Extract the (x, y) coordinate from the center of the cell holding the provided text.  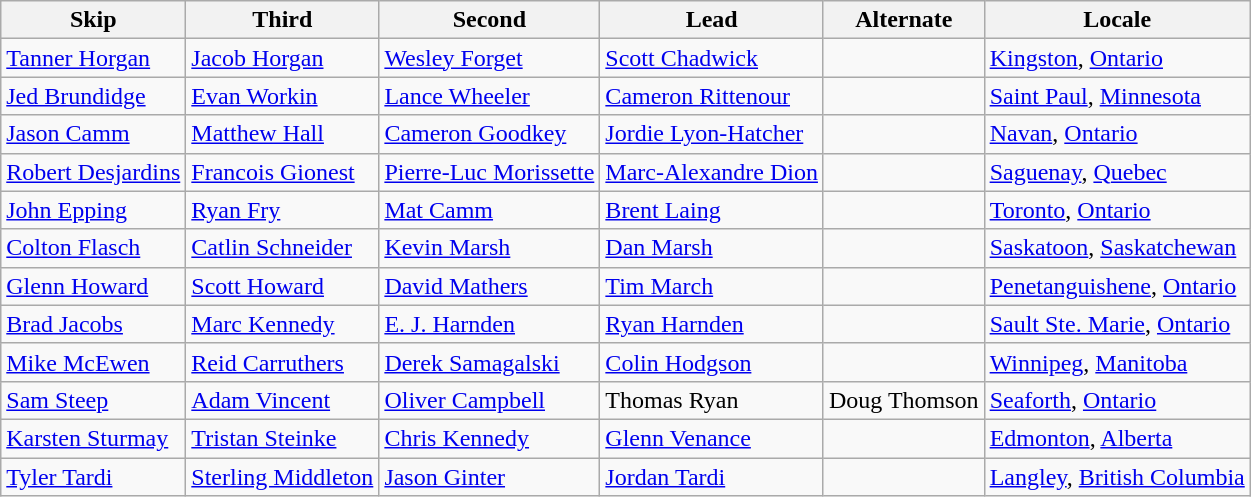
Saguenay, Quebec (1117, 172)
Lead (712, 20)
Jason Camm (94, 134)
Catlin Schneider (282, 248)
Colton Flasch (94, 248)
Oliver Campbell (490, 400)
Penetanguishene, Ontario (1117, 286)
Colin Hodgson (712, 362)
Matthew Hall (282, 134)
Ryan Harnden (712, 324)
Jordie Lyon-Hatcher (712, 134)
Tim March (712, 286)
Saskatoon, Saskatchewan (1117, 248)
Skip (94, 20)
Glenn Venance (712, 438)
Seaforth, Ontario (1117, 400)
Kevin Marsh (490, 248)
Jordan Tardi (712, 477)
Langley, British Columbia (1117, 477)
Cameron Goodkey (490, 134)
Lance Wheeler (490, 96)
Toronto, Ontario (1117, 210)
Glenn Howard (94, 286)
Brent Laing (712, 210)
Wesley Forget (490, 58)
Tyler Tardi (94, 477)
Jacob Horgan (282, 58)
Kingston, Ontario (1117, 58)
Brad Jacobs (94, 324)
Adam Vincent (282, 400)
Sault Ste. Marie, Ontario (1117, 324)
Marc Kennedy (282, 324)
David Mathers (490, 286)
Mike McEwen (94, 362)
Sterling Middleton (282, 477)
Karsten Sturmay (94, 438)
Chris Kennedy (490, 438)
Robert Desjardins (94, 172)
Ryan Fry (282, 210)
Second (490, 20)
Saint Paul, Minnesota (1117, 96)
John Epping (94, 210)
Cameron Rittenour (712, 96)
Edmonton, Alberta (1117, 438)
Alternate (904, 20)
E. J. Harnden (490, 324)
Doug Thomson (904, 400)
Tristan Steinke (282, 438)
Jed Brundidge (94, 96)
Sam Steep (94, 400)
Scott Howard (282, 286)
Jason Ginter (490, 477)
Francois Gionest (282, 172)
Navan, Ontario (1117, 134)
Evan Workin (282, 96)
Reid Carruthers (282, 362)
Derek Samagalski (490, 362)
Winnipeg, Manitoba (1117, 362)
Tanner Horgan (94, 58)
Thomas Ryan (712, 400)
Pierre-Luc Morissette (490, 172)
Marc-Alexandre Dion (712, 172)
Third (282, 20)
Scott Chadwick (712, 58)
Locale (1117, 20)
Mat Camm (490, 210)
Dan Marsh (712, 248)
